Determine the [x, y] coordinate at the center of the cell enclosing the given text.  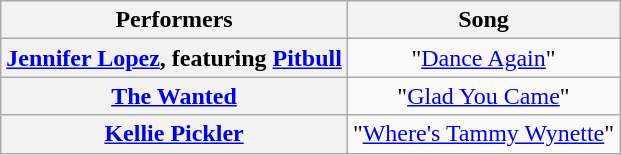
"Glad You Came" [483, 96]
The Wanted [174, 96]
Kellie Pickler [174, 134]
"Where's Tammy Wynette" [483, 134]
"Dance Again" [483, 58]
Jennifer Lopez, featuring Pitbull [174, 58]
Performers [174, 20]
Song [483, 20]
